Locate the cell with the specified text and output its (x, y) center coordinate. 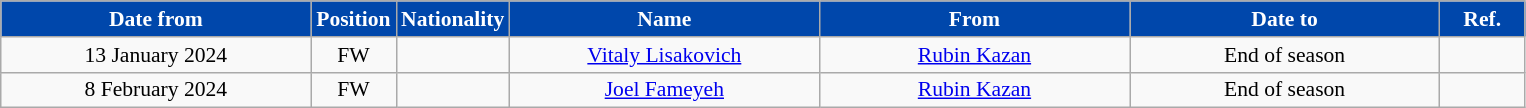
Date to (1285, 19)
Vitaly Lisakovich (664, 55)
Position (354, 19)
8 February 2024 (156, 90)
13 January 2024 (156, 55)
Nationality (452, 19)
Name (664, 19)
Joel Fameyeh (664, 90)
Ref. (1482, 19)
From (974, 19)
Date from (156, 19)
